Extract the [x, y] coordinate from the center of the cell holding the provided text.  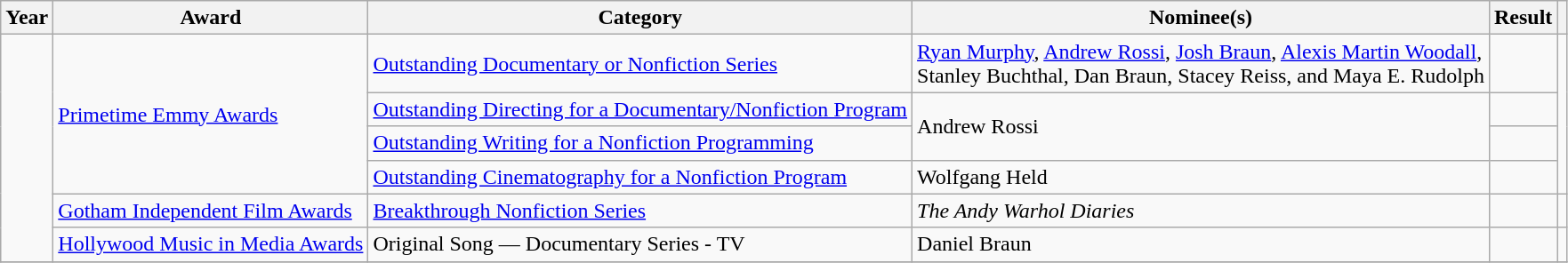
Outstanding Documentary or Nonfiction Series [640, 64]
Andrew Rossi [1201, 126]
Hollywood Music in Media Awards [211, 244]
Result [1523, 18]
Award [211, 18]
Outstanding Writing for a Nonfiction Programming [640, 143]
Year [27, 18]
The Andy Warhol Diaries [1201, 211]
Primetime Emmy Awards [211, 114]
Daniel Braun [1201, 244]
Nominee(s) [1201, 18]
Wolfgang Held [1201, 177]
Outstanding Cinematography for a Nonfiction Program [640, 177]
Ryan Murphy, Andrew Rossi, Josh Braun, Alexis Martin Woodall, Stanley Buchthal, Dan Braun, Stacey Reiss, and Maya E. Rudolph [1201, 64]
Outstanding Directing for a Documentary/Nonfiction Program [640, 109]
Breakthrough Nonfiction Series [640, 211]
Category [640, 18]
Original Song — Documentary Series - TV [640, 244]
Gotham Independent Film Awards [211, 211]
